Scan for the cell matching the given text and deliver its [x, y] coordinate at center. 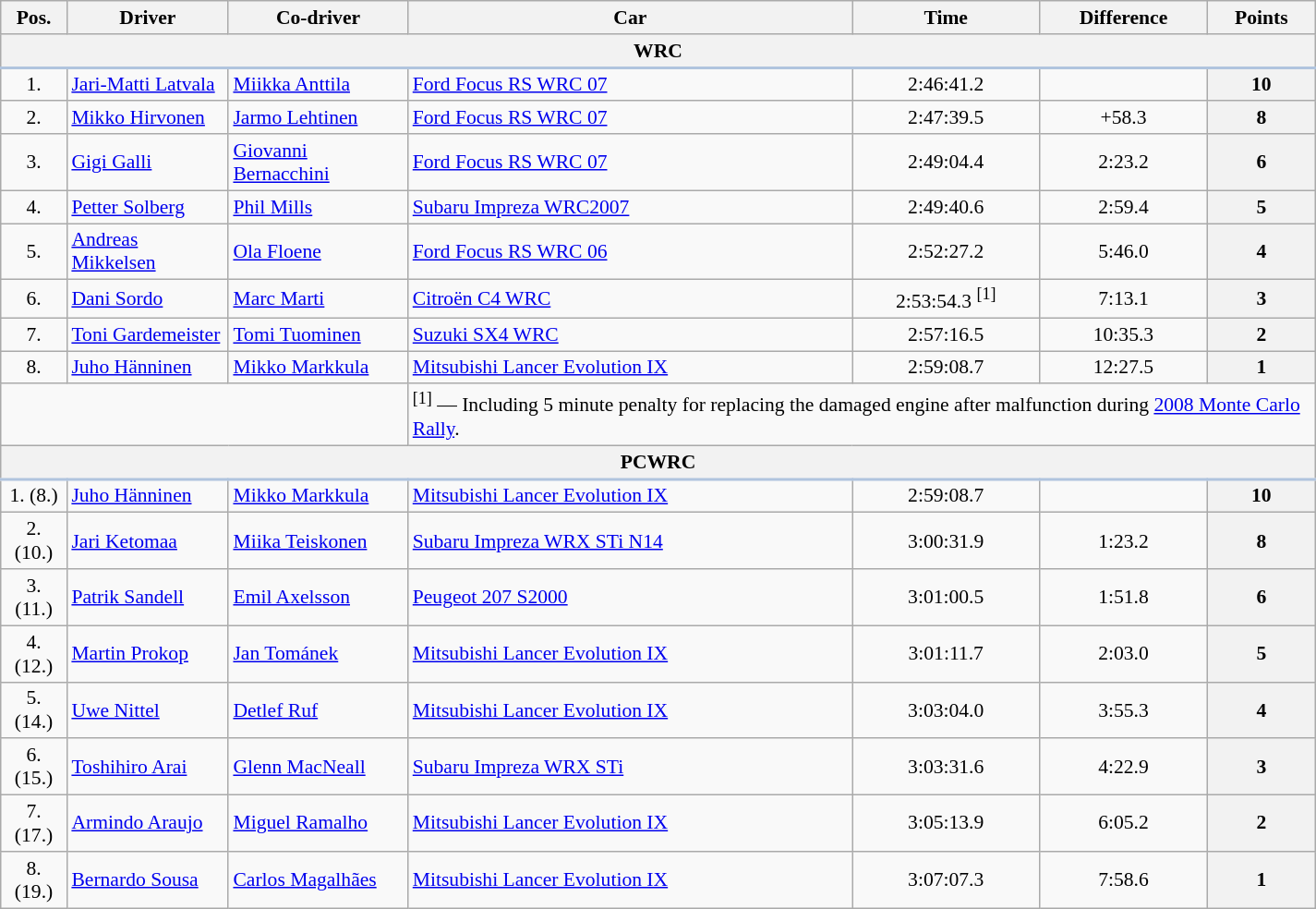
2:59.4 [1124, 207]
WRC [658, 51]
Emil Axelsson [318, 597]
Toni Gardemeister [148, 334]
Phil Mills [318, 207]
3:00:31.9 [946, 541]
2. [34, 118]
Bernardo Sousa [148, 879]
3:01:11.7 [946, 654]
Patrik Sandell [148, 597]
Jari-Matti Latvala [148, 84]
Car [630, 18]
2:46:41.2 [946, 84]
Miika Teiskonen [318, 541]
6. (15.) [34, 767]
3. [34, 163]
3:05:13.9 [946, 824]
3:07:07.3 [946, 879]
8. [34, 368]
10:35.3 [1124, 334]
Subaru Impreza WRC2007 [630, 207]
1. (8.) [34, 496]
Miikka Anttila [318, 84]
Carlos Magalhães [318, 879]
7:58.6 [1124, 879]
12:27.5 [1124, 368]
Subaru Impreza WRX STi [630, 767]
Pos. [34, 18]
Ola Floene [318, 251]
1. [34, 84]
3:03:31.6 [946, 767]
Glenn MacNeall [318, 767]
5. [34, 251]
2:53:54.3 [1] [946, 299]
Andreas Mikkelsen [148, 251]
+58.3 [1124, 118]
5:46.0 [1124, 251]
2:49:04.4 [946, 163]
[1] — Including 5 minute penalty for replacing the damaged engine after malfunction during 2008 Monte Carlo Rally. [863, 416]
Driver [148, 18]
2:47:39.5 [946, 118]
1:51.8 [1124, 597]
3. (11.) [34, 597]
7:13.1 [1124, 299]
Suzuki SX4 WRC [630, 334]
6:05.2 [1124, 824]
Petter Solberg [148, 207]
Time [946, 18]
Dani Sordo [148, 299]
Uwe Nittel [148, 711]
6. [34, 299]
Mikko Hirvonen [148, 118]
Points [1262, 18]
2. (10.) [34, 541]
Subaru Impreza WRX STi N14 [630, 541]
Citroën C4 WRC [630, 299]
Peugeot 207 S2000 [630, 597]
Ford Focus RS WRC 06 [630, 251]
2:57:16.5 [946, 334]
2:03.0 [1124, 654]
Marc Marti [318, 299]
2:23.2 [1124, 163]
Difference [1124, 18]
4. (12.) [34, 654]
Gigi Galli [148, 163]
PCWRC [658, 462]
5. (14.) [34, 711]
Detlef Ruf [318, 711]
Jarmo Lehtinen [318, 118]
Co-driver [318, 18]
7. [34, 334]
Martin Prokop [148, 654]
7. (17.) [34, 824]
Miguel Ramalho [318, 824]
Jari Ketomaa [148, 541]
Tomi Tuominen [318, 334]
4:22.9 [1124, 767]
Toshihiro Arai [148, 767]
Giovanni Bernacchini [318, 163]
2:52:27.2 [946, 251]
Armindo Araujo [148, 824]
3:55.3 [1124, 711]
3:01:00.5 [946, 597]
4. [34, 207]
8. (19.) [34, 879]
2:49:40.6 [946, 207]
Jan Tománek [318, 654]
3:03:04.0 [946, 711]
1:23.2 [1124, 541]
